Extract the (x, y) coordinate from the center of the cell holding the provided text.  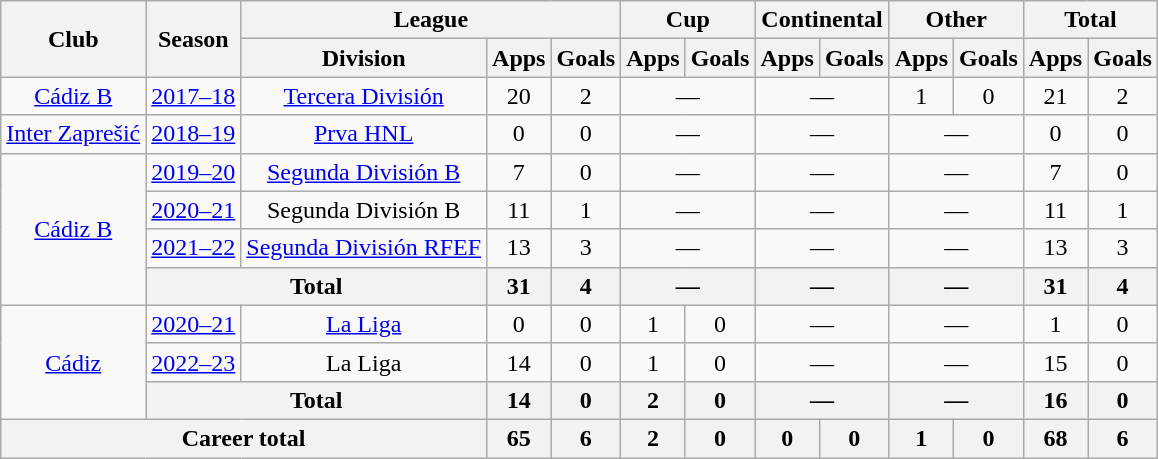
Career total (244, 438)
16 (1055, 400)
65 (519, 438)
68 (1055, 438)
Season (194, 39)
Other (956, 20)
Segunda División RFEF (364, 248)
Cádiz (74, 362)
Club (74, 39)
15 (1055, 362)
21 (1055, 96)
Continental (822, 20)
Tercera División (364, 96)
Division (364, 58)
Prva HNL (364, 134)
Inter Zaprešić (74, 134)
2019–20 (194, 172)
20 (519, 96)
2017–18 (194, 96)
2021–22 (194, 248)
Cup (688, 20)
2022–23 (194, 362)
2018–19 (194, 134)
League (431, 20)
